Return [X, Y] of the center of cell containing provided text 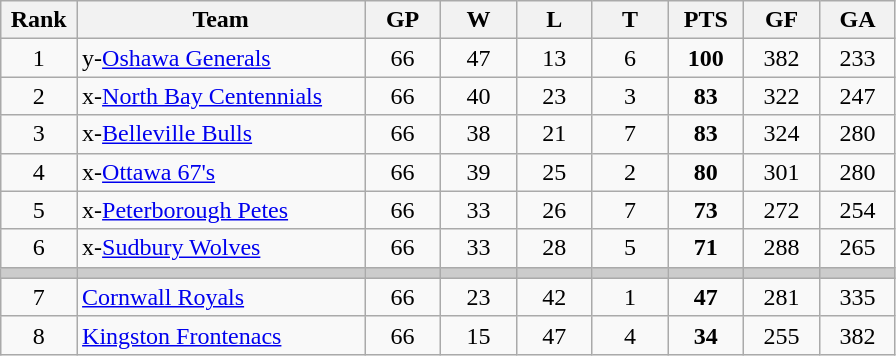
254 [857, 210]
301 [782, 172]
GA [857, 20]
GF [782, 20]
PTS [706, 20]
15 [479, 335]
100 [706, 58]
x-North Bay Centennials [221, 96]
288 [782, 248]
40 [479, 96]
80 [706, 172]
Cornwall Royals [221, 297]
281 [782, 297]
x-Belleville Bulls [221, 134]
x-Peterborough Petes [221, 210]
39 [479, 172]
71 [706, 248]
W [479, 20]
13 [554, 58]
28 [554, 248]
73 [706, 210]
247 [857, 96]
x-Ottawa 67's [221, 172]
38 [479, 134]
Kingston Frontenacs [221, 335]
265 [857, 248]
335 [857, 297]
324 [782, 134]
233 [857, 58]
34 [706, 335]
Rank [39, 20]
25 [554, 172]
y-Oshawa Generals [221, 58]
255 [782, 335]
T [630, 20]
42 [554, 297]
L [554, 20]
8 [39, 335]
21 [554, 134]
x-Sudbury Wolves [221, 248]
Team [221, 20]
GP [403, 20]
272 [782, 210]
322 [782, 96]
26 [554, 210]
